Return (x, y) of the center of cell containing provided text 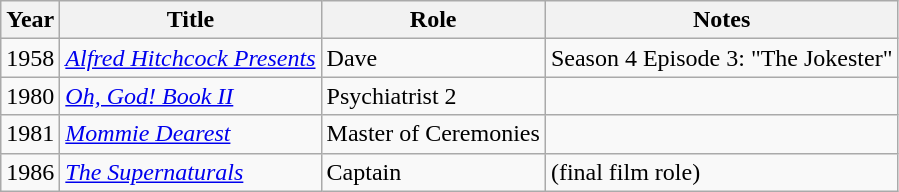
1980 (30, 96)
Season 4 Episode 3: "The Jokester" (722, 58)
Master of Ceremonies (433, 134)
Oh, God! Book II (190, 96)
1986 (30, 172)
Psychiatrist 2 (433, 96)
Mommie Dearest (190, 134)
Alfred Hitchcock Presents (190, 58)
Dave (433, 58)
1958 (30, 58)
The Supernaturals (190, 172)
1981 (30, 134)
Title (190, 20)
Role (433, 20)
Captain (433, 172)
Year (30, 20)
Notes (722, 20)
(final film role) (722, 172)
